Detect which cell encompasses the target text, then output its [X, Y] center coordinate. 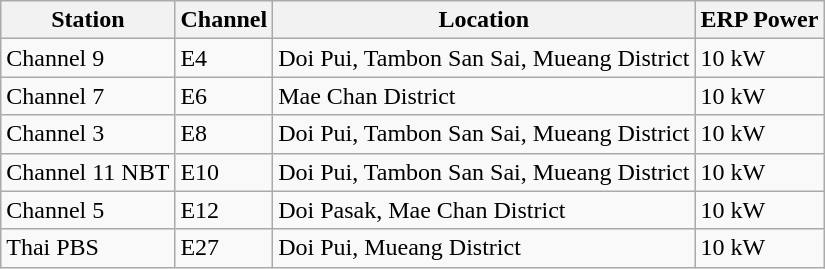
Channel 5 [88, 210]
Channel 7 [88, 96]
E10 [224, 172]
Channel 11 NBT [88, 172]
E8 [224, 134]
Channel 9 [88, 58]
E12 [224, 210]
E6 [224, 96]
Channel [224, 20]
ERP Power [760, 20]
Channel 3 [88, 134]
E27 [224, 248]
Location [484, 20]
Doi Pasak, Mae Chan District [484, 210]
Station [88, 20]
Mae Chan District [484, 96]
Doi Pui, Mueang District [484, 248]
Thai PBS [88, 248]
E4 [224, 58]
